Provide the (X, Y) coordinate of the cell's center where the given text is located.  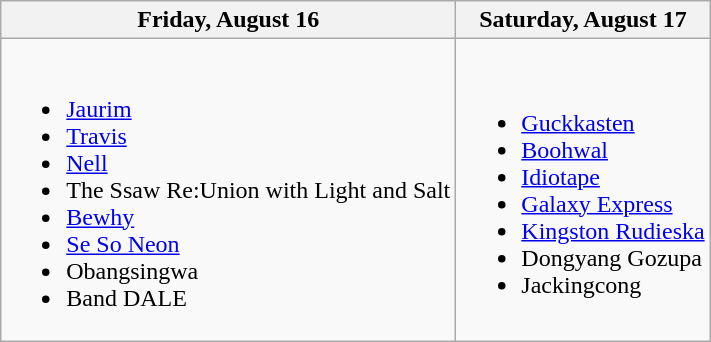
JaurimTravisNellThe Ssaw Re:Union with Light and SaltBewhySe So NeonObangsingwaBand DALE (228, 190)
Saturday, August 17 (583, 20)
GuckkastenBoohwalIdiotapeGalaxy ExpressKingston RudieskaDongyang GozupaJackingcong (583, 190)
Friday, August 16 (228, 20)
